Extract the (X, Y) coordinate from the center of the cell holding the provided text.  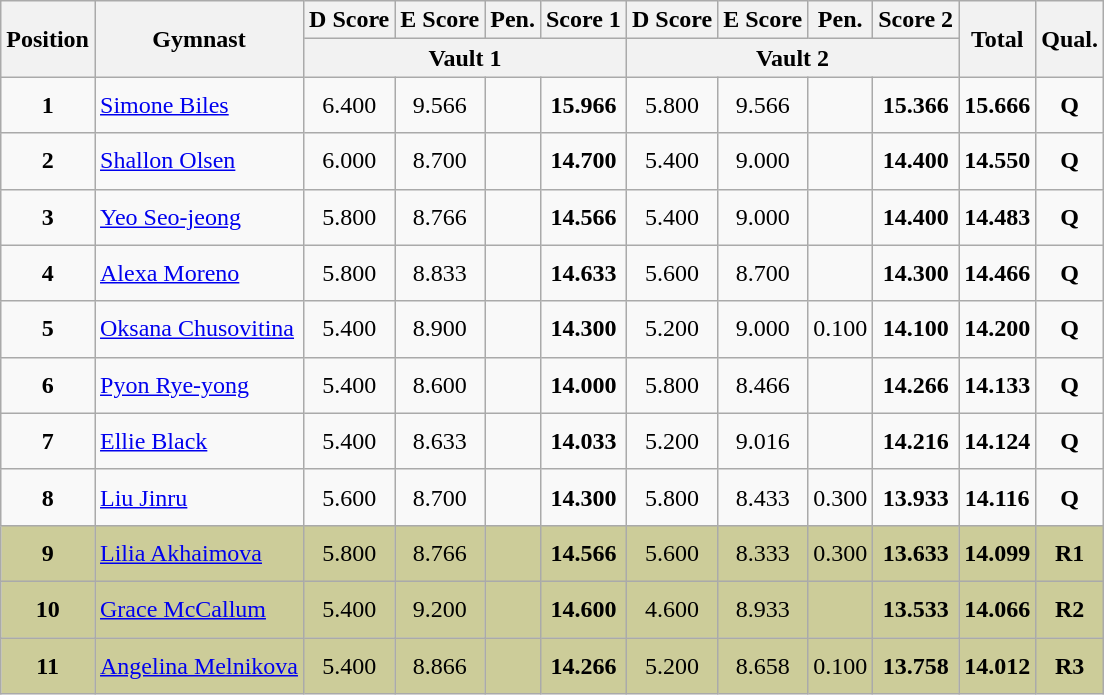
13.633 (916, 553)
8.466 (763, 385)
Pyon Rye-yong (198, 385)
15.966 (583, 105)
8.833 (440, 273)
R2 (1070, 609)
13.533 (916, 609)
14.099 (998, 553)
Liu Jinru (198, 497)
14.600 (583, 609)
Oksana Chusovitina (198, 329)
8.633 (440, 441)
8.900 (440, 329)
Qual. (1070, 39)
6.400 (350, 105)
Score 2 (916, 20)
15.366 (916, 105)
14.633 (583, 273)
R1 (1070, 553)
8 (48, 497)
9 (48, 553)
Shallon Olsen (198, 161)
Lilia Akhaimova (198, 553)
14.033 (583, 441)
R3 (1070, 666)
4.600 (672, 609)
3 (48, 217)
9.200 (440, 609)
5 (48, 329)
Angelina Melnikova (198, 666)
Gymnast (198, 39)
14.133 (998, 385)
14.012 (998, 666)
15.666 (998, 105)
14.066 (998, 609)
6.000 (350, 161)
8.658 (763, 666)
8.933 (763, 609)
Total (998, 39)
7 (48, 441)
8.433 (763, 497)
13.933 (916, 497)
14.466 (998, 273)
14.216 (916, 441)
11 (48, 666)
Vault 1 (466, 58)
Simone Biles (198, 105)
14.550 (998, 161)
8.866 (440, 666)
9.016 (763, 441)
14.100 (916, 329)
Grace McCallum (198, 609)
Yeo Seo-jeong (198, 217)
8.600 (440, 385)
6 (48, 385)
14.483 (998, 217)
14.000 (583, 385)
Position (48, 39)
4 (48, 273)
10 (48, 609)
14.700 (583, 161)
Alexa Moreno (198, 273)
Vault 2 (792, 58)
2 (48, 161)
1 (48, 105)
14.124 (998, 441)
Ellie Black (198, 441)
14.116 (998, 497)
13.758 (916, 666)
14.200 (998, 329)
Score 1 (583, 20)
8.333 (763, 553)
